Extract the [X, Y] coordinate from the center of the cell holding the provided text.  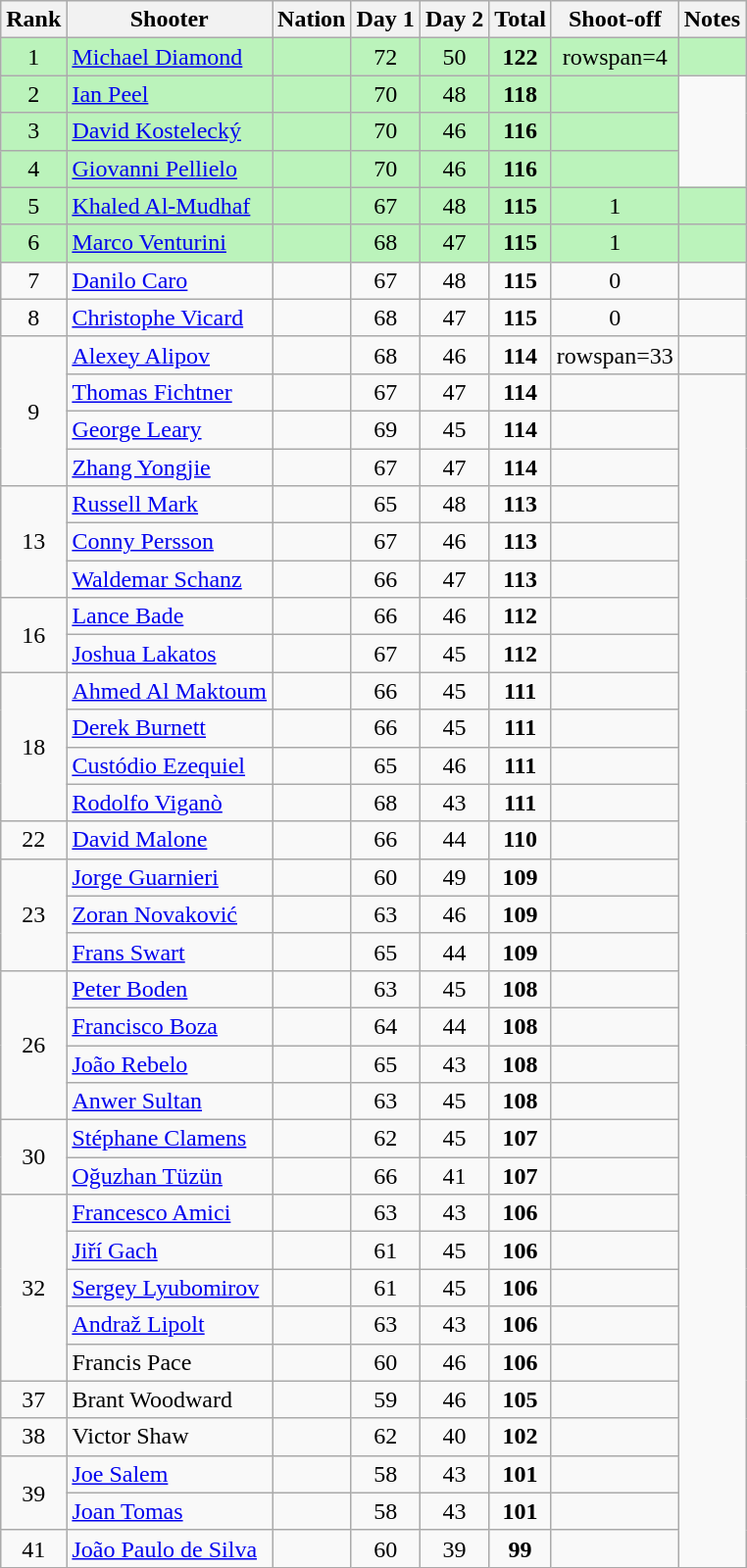
4 [33, 169]
Notes [712, 20]
Khaled Al-Mudhaf [170, 206]
6 [33, 243]
64 [385, 1026]
Brant Woodward [170, 1399]
59 [385, 1399]
Nation [312, 20]
13 [33, 542]
Shooter [170, 20]
3 [33, 131]
18 [33, 747]
Total [521, 20]
Andraž Lipolt [170, 1325]
Zoran Novaković [170, 914]
102 [521, 1437]
99 [521, 1548]
38 [33, 1437]
Russell Mark [170, 505]
22 [33, 840]
23 [33, 914]
105 [521, 1399]
118 [521, 94]
Michael Diamond [170, 57]
Victor Shaw [170, 1437]
50 [454, 57]
Lance Bade [170, 616]
Alexey Alipov [170, 355]
Sergey Lyubomirov [170, 1288]
Ian Peel [170, 94]
122 [521, 57]
Thomas Fichtner [170, 392]
Christophe Vicard [170, 318]
rowspan=4 [615, 57]
Rodolfo Viganò [170, 803]
Conny Persson [170, 542]
Day 2 [454, 20]
George Leary [170, 429]
Danilo Caro [170, 280]
Custódio Ezequiel [170, 765]
Jiří Gach [170, 1250]
Peter Boden [170, 989]
Giovanni Pellielo [170, 169]
Frans Swart [170, 952]
João Rebelo [170, 1063]
Waldemar Schanz [170, 579]
Day 1 [385, 20]
David Malone [170, 840]
Ahmed Al Maktoum [170, 691]
32 [33, 1288]
Francisco Boza [170, 1026]
16 [33, 635]
5 [33, 206]
2 [33, 94]
Joshua Lakatos [170, 654]
110 [521, 840]
Marco Venturini [170, 243]
rowspan=33 [615, 355]
8 [33, 318]
Anwer Sultan [170, 1102]
7 [33, 280]
Zhang Yongjie [170, 467]
Joan Tomas [170, 1511]
Francis Pace [170, 1362]
Joe Salem [170, 1474]
49 [454, 877]
26 [33, 1045]
69 [385, 429]
37 [33, 1399]
72 [385, 57]
9 [33, 411]
David Kostelecký [170, 131]
30 [33, 1157]
Shoot-off [615, 20]
Rank [33, 20]
Derek Burnett [170, 728]
Francesco Amici [170, 1213]
Jorge Guarnieri [170, 877]
40 [454, 1437]
Stéphane Clamens [170, 1139]
João Paulo de Silva [170, 1548]
Oğuzhan Tüzün [170, 1176]
